Search for the cell housing the specified text and yield its (X, Y) center coordinate. 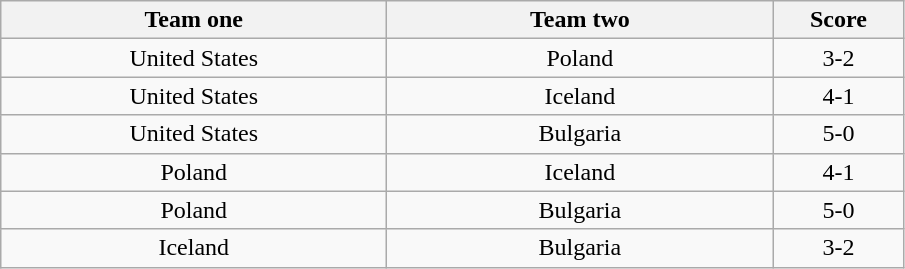
Team one (194, 20)
Score (838, 20)
Team two (580, 20)
